From the cell containing the given text, extract its center point as [x, y] coordinate. 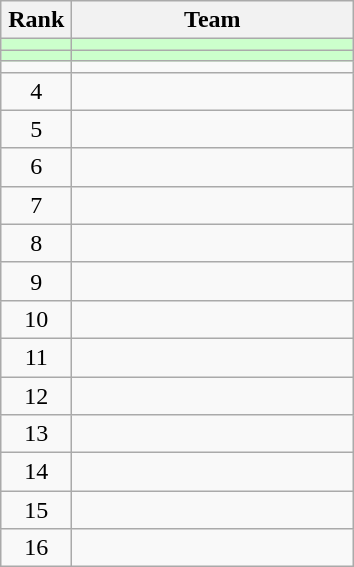
12 [36, 395]
14 [36, 472]
13 [36, 434]
6 [36, 167]
15 [36, 510]
10 [36, 319]
4 [36, 91]
Rank [36, 20]
Team [212, 20]
7 [36, 205]
5 [36, 129]
9 [36, 281]
8 [36, 243]
11 [36, 357]
16 [36, 548]
